Pinpoint the cell where the given text exists, returning its (X, Y) midpoint coordinate. 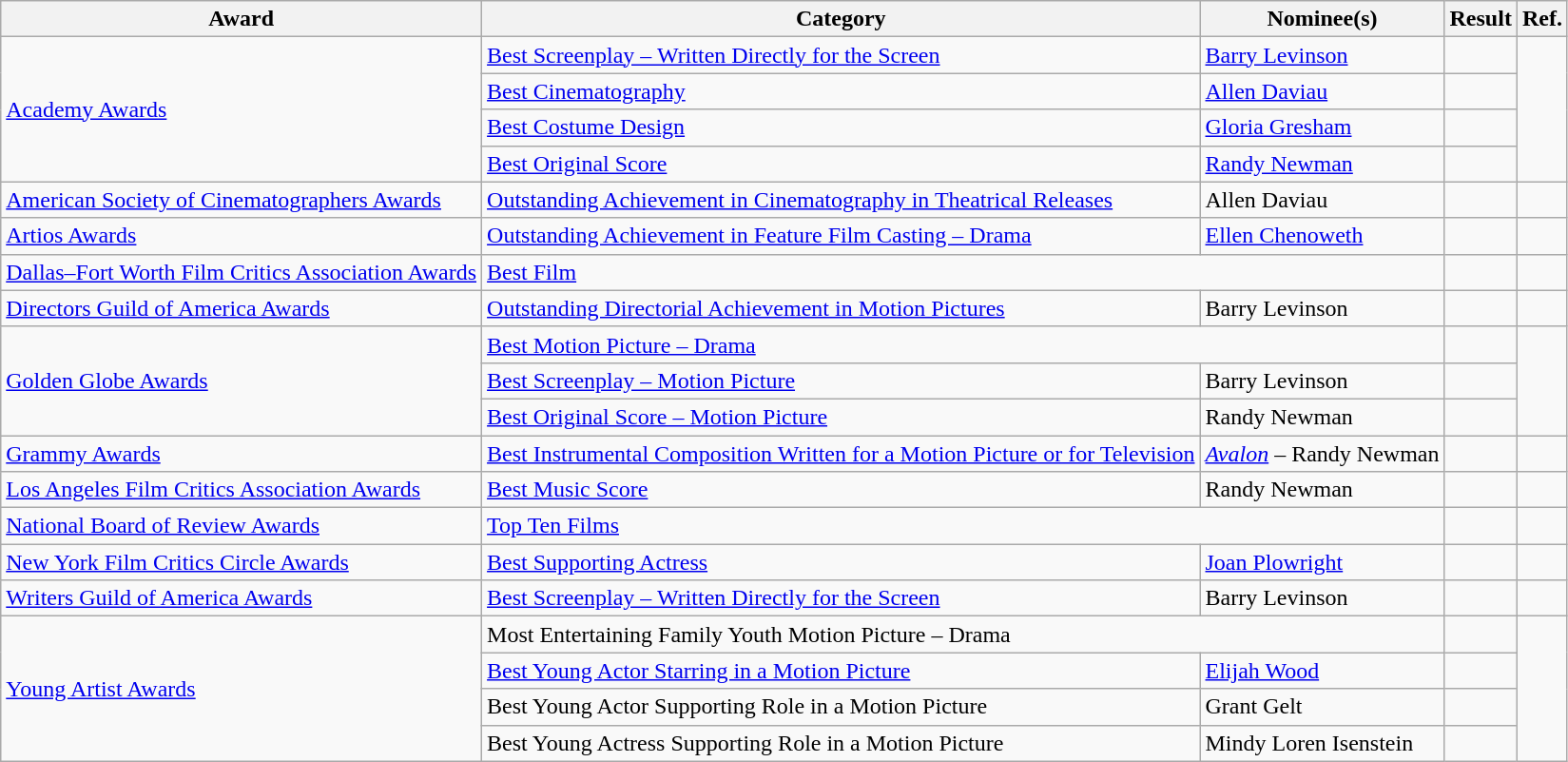
Best Screenplay – Motion Picture (841, 381)
Artios Awards (242, 236)
Dallas–Fort Worth Film Critics Association Awards (242, 272)
Top Ten Films (963, 526)
Writers Guild of America Awards (242, 598)
Ellen Chenoweth (1322, 236)
Outstanding Directorial Achievement in Motion Pictures (841, 308)
Best Motion Picture – Drama (963, 344)
Grant Gelt (1322, 707)
Category (841, 19)
New York Film Critics Circle Awards (242, 562)
Best Costume Design (841, 127)
Grammy Awards (242, 454)
Result (1481, 19)
Nominee(s) (1322, 19)
Best Young Actress Supporting Role in a Motion Picture (841, 743)
Award (242, 19)
Outstanding Achievement in Cinematography in Theatrical Releases (841, 200)
Gloria Gresham (1322, 127)
Los Angeles Film Critics Association Awards (242, 490)
Outstanding Achievement in Feature Film Casting – Drama (841, 236)
Elijah Wood (1322, 671)
Ref. (1542, 19)
Academy Awards (242, 109)
Directors Guild of America Awards (242, 308)
Best Young Actor Supporting Role in a Motion Picture (841, 707)
American Society of Cinematographers Awards (242, 200)
Avalon – Randy Newman (1322, 454)
Best Music Score (841, 490)
Best Original Score (841, 164)
Best Young Actor Starring in a Motion Picture (841, 671)
Golden Globe Awards (242, 381)
National Board of Review Awards (242, 526)
Best Original Score – Motion Picture (841, 417)
Best Supporting Actress (841, 562)
Joan Plowright (1322, 562)
Mindy Loren Isenstein (1322, 743)
Most Entertaining Family Youth Motion Picture – Drama (963, 635)
Best Cinematography (841, 91)
Best Instrumental Composition Written for a Motion Picture or for Television (841, 454)
Best Film (963, 272)
Young Artist Awards (242, 689)
